Identify which cell holds the provided text, then report its [x, y] central coordinate. 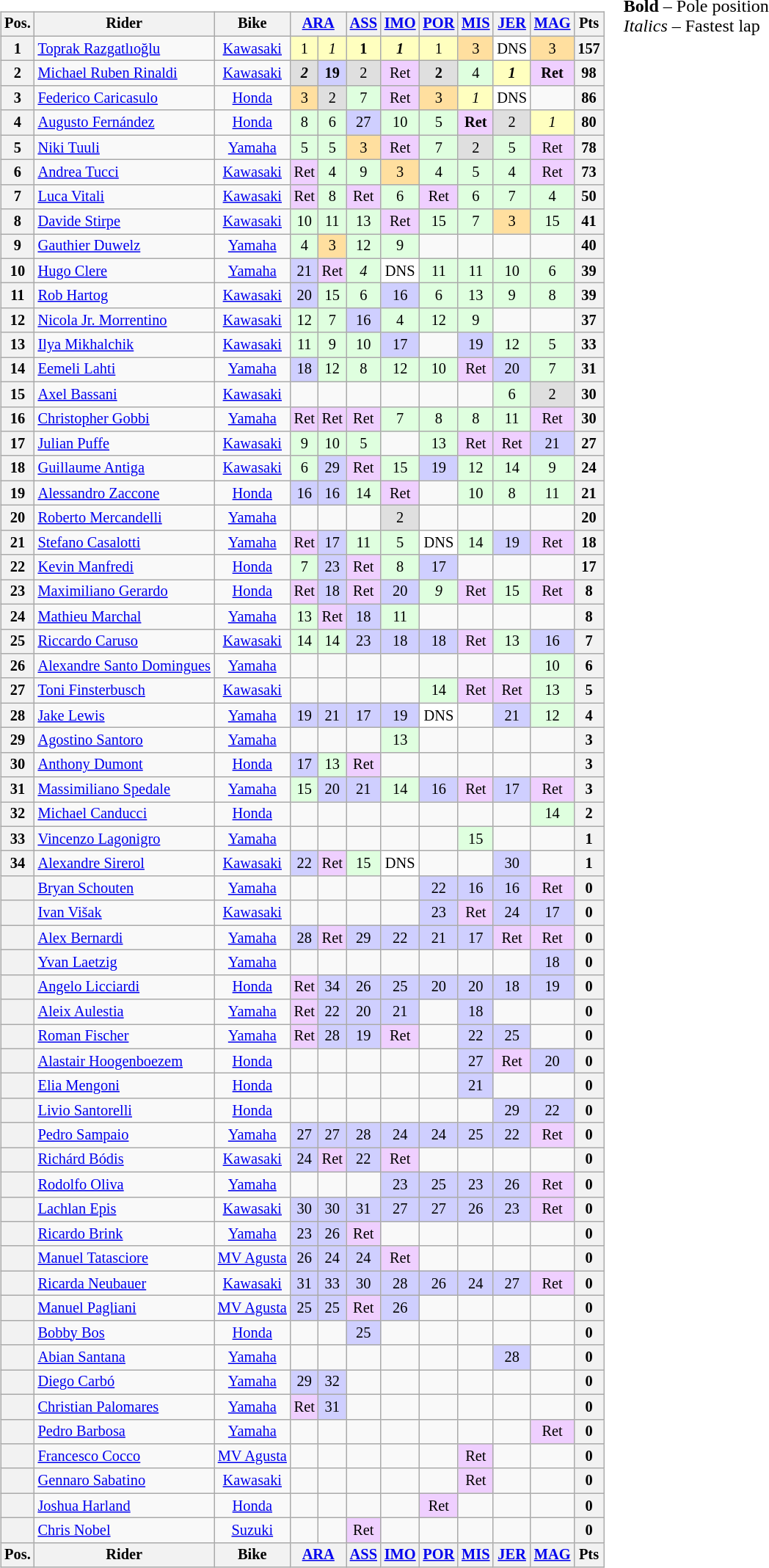
Julian Puffe [125, 444]
Alastair Hoogenboezem [125, 1061]
Joshua Harland [125, 1506]
Michael Ruben Rinaldi [125, 73]
Christopher Gobbi [125, 419]
Kevin Manfredi [125, 567]
Angelo Licciardi [125, 987]
Roberto Mercandelli [125, 518]
Stefano Casalotti [125, 542]
37 [588, 321]
Eemeli Lahti [125, 370]
Augusto Fernández [125, 123]
Axel Bassani [125, 394]
Aleix Aulestia [125, 1012]
73 [588, 172]
Yvan Laetzig [125, 963]
Alex Bernardi [125, 938]
Mathieu Marchal [125, 616]
Gennaro Sabatino [125, 1481]
Ivan Višak [125, 913]
98 [588, 73]
Roman Fischer [125, 1037]
Ricardo Brink [125, 1234]
Anthony Dumont [125, 765]
Davide Stirpe [125, 222]
Federico Caricasulo [125, 98]
Maximiliano Gerardo [125, 592]
Ilya Mikhalchik [125, 345]
Michael Canducci [125, 814]
Rob Hartog [125, 296]
Diego Carbó [125, 1382]
Bryan Schouten [125, 889]
Luca Vitali [125, 197]
Massimiliano Spedale [125, 790]
Niki Tuuli [125, 147]
Toprak Razgatlıoğlu [125, 48]
Agostino Santoro [125, 740]
Manuel Tatasciore [125, 1258]
Christian Palomares [125, 1407]
40 [588, 247]
Andrea Tucci [125, 172]
Riccardo Caruso [125, 641]
157 [588, 48]
Vincenzo Lagonigro [125, 839]
41 [588, 222]
Richárd Bódis [125, 1160]
Guillaume Antiga [125, 468]
Pedro Barbosa [125, 1432]
Pedro Sampaio [125, 1135]
Hugo Clere [125, 271]
Rodolfo Oliva [125, 1184]
Toni Finsterbusch [125, 690]
Francesco Cocco [125, 1456]
Elia Mengoni [125, 1086]
Suzuki [252, 1531]
Bobby Bos [125, 1332]
Alexandre Sirerol [125, 864]
50 [588, 197]
Alexandre Santo Domingues [125, 666]
Nicola Jr. Morrentino [125, 321]
Manuel Pagliani [125, 1308]
Abian Santana [125, 1357]
Alessandro Zaccone [125, 493]
78 [588, 147]
Livio Santorelli [125, 1111]
Chris Nobel [125, 1531]
Lachlan Epis [125, 1209]
86 [588, 98]
Jake Lewis [125, 715]
Gauthier Duwelz [125, 247]
80 [588, 123]
Ricarda Neubauer [125, 1283]
